Locate the cell with the specified text and output its (X, Y) center coordinate. 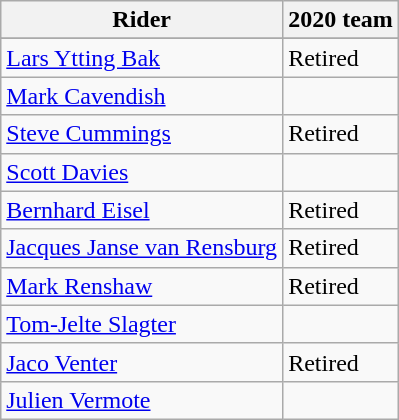
2020 team (341, 20)
Mark Cavendish (142, 96)
Rider (142, 20)
Jaco Venter (142, 362)
Mark Renshaw (142, 286)
Bernhard Eisel (142, 210)
Lars Ytting Bak (142, 58)
Julien Vermote (142, 400)
Tom-Jelte Slagter (142, 324)
Steve Cummings (142, 134)
Scott Davies (142, 172)
Jacques Janse van Rensburg (142, 248)
